Capture the cell that displays the provided text and extract its (X, Y) central coordinate. 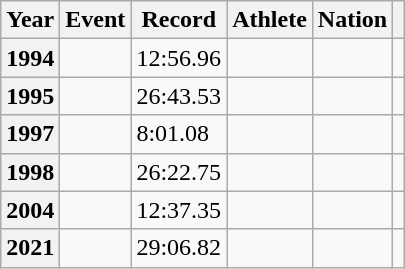
Record (179, 20)
1995 (30, 96)
Athlete (270, 20)
Year (30, 20)
8:01.08 (179, 134)
1998 (30, 172)
29:06.82 (179, 248)
1997 (30, 134)
2004 (30, 210)
12:37.35 (179, 210)
Event (96, 20)
2021 (30, 248)
1994 (30, 58)
12:56.96 (179, 58)
26:43.53 (179, 96)
Nation (352, 20)
26:22.75 (179, 172)
